Capture the cell that displays the provided text and extract its (x, y) central coordinate. 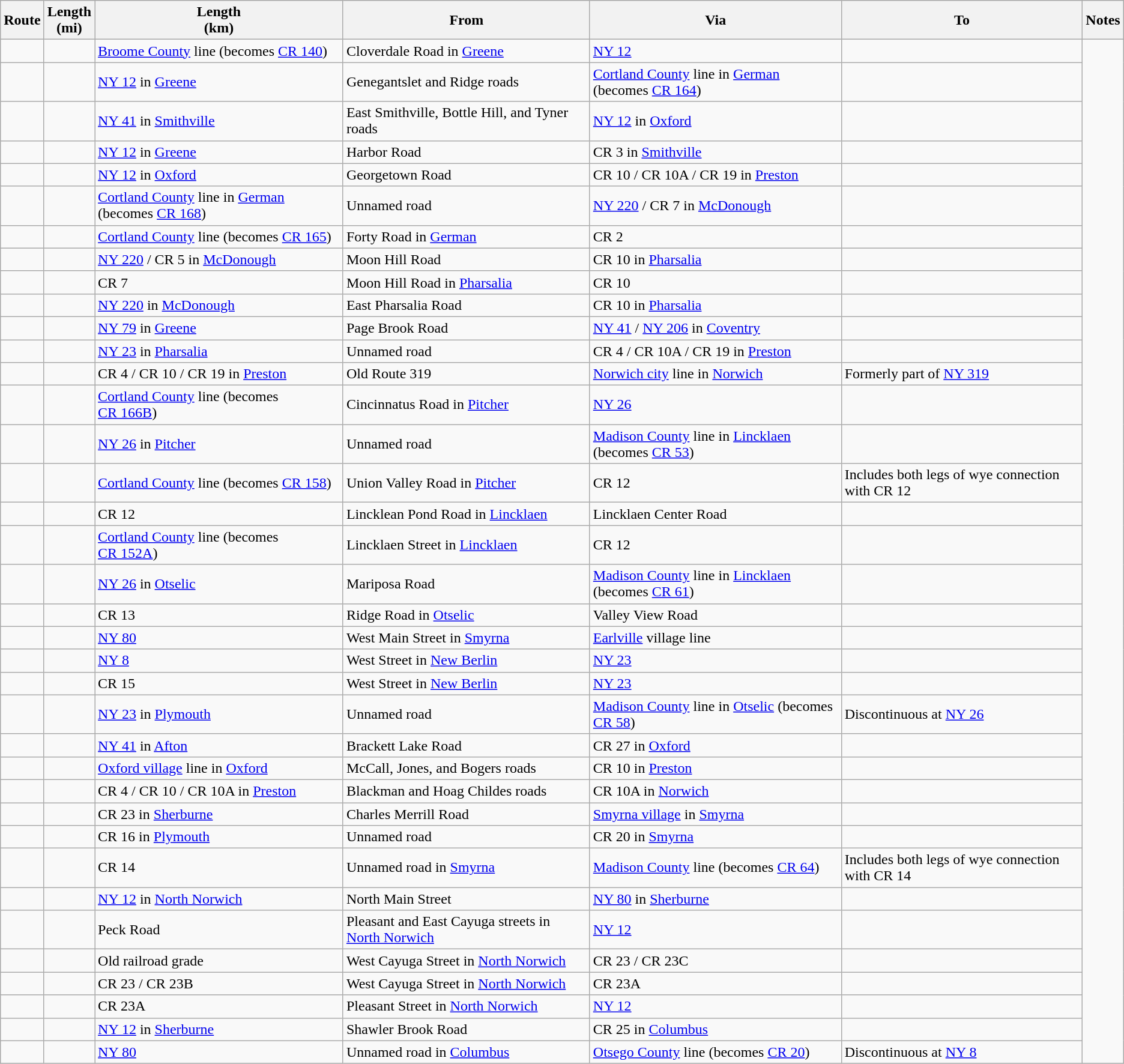
Lincklaen Street in Lincklaen (466, 545)
NY 220 / CR 5 in McDonough (219, 259)
Cortland County line (becomes CR 165) (219, 237)
NY 220 in McDonough (219, 305)
Brackett Lake Road (466, 745)
Oxford village line in Oxford (219, 768)
Madison County line in Lincklaen (becomes CR 61) (716, 584)
Cortland County line in German (becomes CR 168) (219, 205)
CR 10A in Norwich (716, 791)
North Main Street (466, 899)
Cloverdale Road in Greene (466, 51)
Peck Road (219, 929)
From (466, 20)
Cortland County line (becomes CR 158) (219, 483)
NY 41 / NY 206 in Coventry (716, 328)
McCall, Jones, and Bogers roads (466, 768)
Cortland County line (becomes CR 166B) (219, 405)
CR 10 in Preston (716, 768)
NY 80 in Sherburne (716, 899)
CR 23 / CR 23B (219, 984)
CR 7 (219, 282)
Cincinnatus Road in Pitcher (466, 405)
Madison County line in Otselic (becomes CR 58) (716, 715)
Old railroad grade (219, 961)
CR 27 in Oxford (716, 745)
Formerly part of NY 319 (962, 374)
CR 23 / CR 23C (716, 961)
NY 220 / CR 7 in McDonough (716, 205)
CR 10 (716, 282)
CR 23 in Sherburne (219, 814)
Broome County line (becomes CR 140) (219, 51)
Ridge Road in Otselic (466, 615)
Shawler Brook Road (466, 1029)
Old Route 319 (466, 374)
Includes both legs of wye connection with CR 12 (962, 483)
To (962, 20)
CR 14 (219, 868)
CR 25 in Columbus (716, 1029)
CR 4 / CR 10A / CR 19 in Preston (716, 351)
Length(km) (219, 20)
Unnamed road in Columbus (466, 1052)
Via (716, 20)
Length(mi) (69, 20)
NY 26 in Otselic (219, 584)
CR 15 (219, 683)
Includes both legs of wye connection with CR 14 (962, 868)
Lincklaen Center Road (716, 514)
Union Valley Road in Pitcher (466, 483)
NY 79 in Greene (219, 328)
Pleasant Street in North Norwich (466, 1006)
West Main Street in Smyrna (466, 638)
NY 26 in Pitcher (219, 444)
East Smithville, Bottle Hill, and Tyner roads (466, 121)
Georgetown Road (466, 175)
NY 23 in Plymouth (219, 715)
CR 20 in Smyrna (716, 837)
NY 41 in Smithville (219, 121)
Earlville village line (716, 638)
CR 4 / CR 10 / CR 10A in Preston (219, 791)
NY 41 in Afton (219, 745)
CR 2 (716, 237)
Notes (1103, 20)
Discontinuous at NY 26 (962, 715)
Otsego County line (becomes CR 20) (716, 1052)
Charles Merrill Road (466, 814)
Lincklean Pond Road in Lincklaen (466, 514)
NY 26 (716, 405)
Madison County line (becomes CR 64) (716, 868)
NY 12 in North Norwich (219, 899)
Route (22, 20)
Page Brook Road (466, 328)
Blackman and Hoag Childes roads (466, 791)
Pleasant and East Cayuga streets in North Norwich (466, 929)
East Pharsalia Road (466, 305)
Moon Hill Road (466, 259)
Forty Road in German (466, 237)
CR 13 (219, 615)
NY 12 in Sherburne (219, 1029)
CR 4 / CR 10 / CR 19 in Preston (219, 374)
CR 3 in Smithville (716, 152)
Valley View Road (716, 615)
CR 10 / CR 10A / CR 19 in Preston (716, 175)
Unnamed road in Smyrna (466, 868)
Madison County line in Lincklaen (becomes CR 53) (716, 444)
Norwich city line in Norwich (716, 374)
NY 8 (219, 660)
Moon Hill Road in Pharsalia (466, 282)
CR 16 in Plymouth (219, 837)
NY 23 in Pharsalia (219, 351)
Harbor Road (466, 152)
Discontinuous at NY 8 (962, 1052)
Cortland County line in German (becomes CR 164) (716, 82)
Smyrna village in Smyrna (716, 814)
Mariposa Road (466, 584)
Genegantslet and Ridge roads (466, 82)
Cortland County line (becomes CR 152A) (219, 545)
